Scan for the cell matching the given text and deliver its (x, y) coordinate at center. 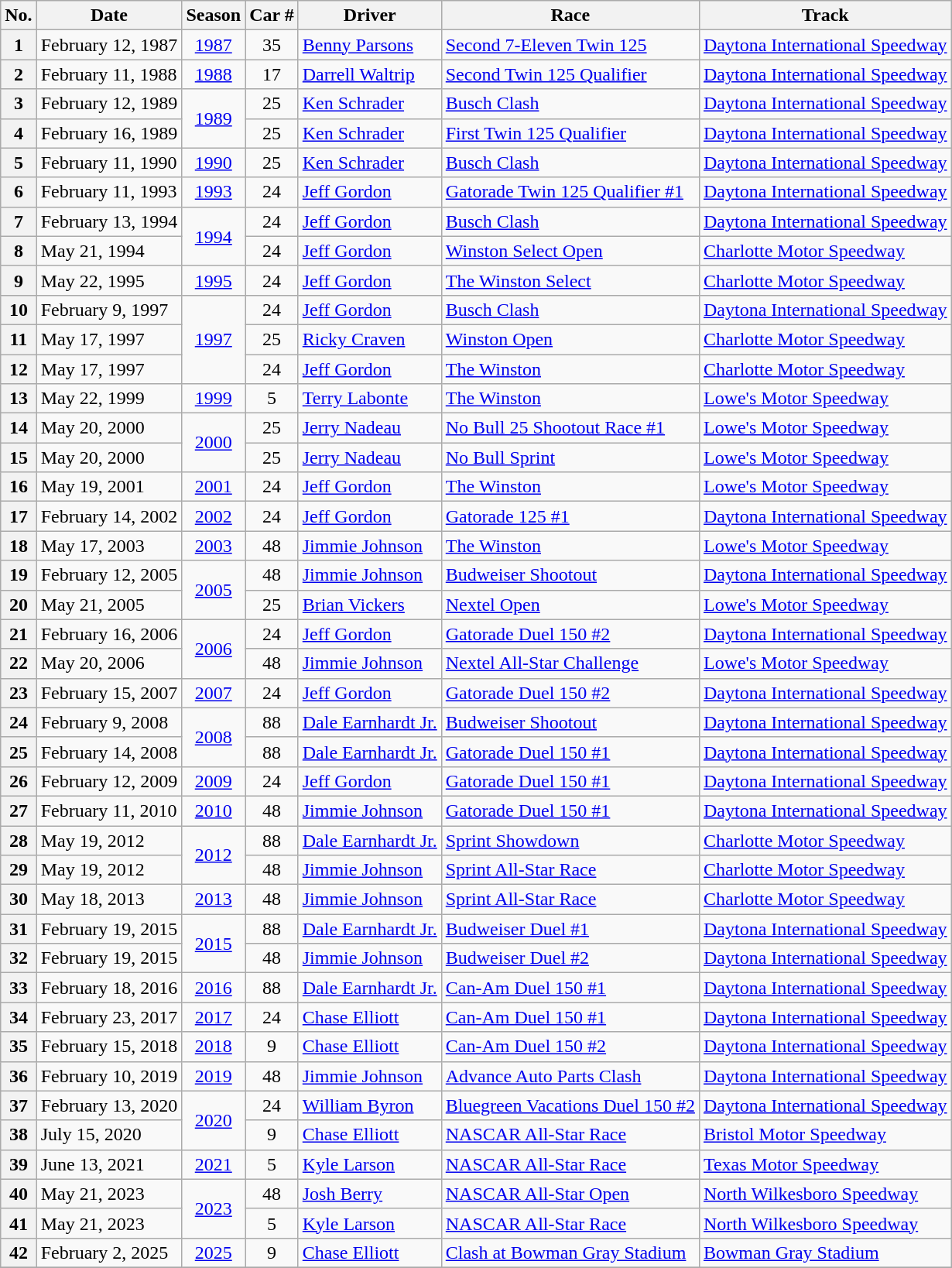
15 (19, 458)
February 9, 2008 (109, 722)
May 20, 2006 (109, 663)
20 (19, 605)
Season (214, 15)
Bowman Gray Stadium (825, 1253)
February 12, 2005 (109, 575)
40 (19, 1194)
February 12, 2009 (109, 781)
37 (19, 1105)
1999 (214, 399)
7 (19, 221)
Gatorade Twin 125 Qualifier #1 (570, 192)
Advance Auto Parts Clash (570, 1076)
No Bull Sprint (570, 458)
1989 (214, 118)
Second 7-Eleven Twin 125 (570, 45)
May 19, 2001 (109, 487)
May 17, 2003 (109, 546)
Track (825, 15)
2017 (214, 1017)
May 21, 1994 (109, 251)
16 (19, 487)
2018 (214, 1047)
4 (19, 133)
2021 (214, 1164)
Clash at Bowman Gray Stadium (570, 1253)
1994 (214, 236)
Bristol Motor Speedway (825, 1135)
Winston Select Open (570, 251)
1990 (214, 163)
1993 (214, 192)
2019 (214, 1076)
NASCAR All-Star Open (570, 1194)
2001 (214, 487)
22 (19, 663)
May 18, 2013 (109, 900)
3 (19, 104)
8 (19, 251)
34 (19, 1017)
Budweiser Duel #1 (570, 929)
2008 (214, 737)
2005 (214, 590)
21 (19, 634)
2006 (214, 649)
February 16, 2006 (109, 634)
1995 (214, 280)
29 (19, 870)
February 13, 2020 (109, 1105)
Car # (272, 15)
February 10, 2019 (109, 1076)
Benny Parsons (370, 45)
Date (109, 15)
30 (19, 900)
February 12, 1989 (109, 104)
Budweiser Duel #2 (570, 958)
Nextel All-Star Challenge (570, 663)
23 (19, 693)
19 (19, 575)
6 (19, 192)
2003 (214, 546)
February 11, 1988 (109, 74)
Nextel Open (570, 605)
2010 (214, 810)
Sprint Showdown (570, 840)
2007 (214, 693)
February 9, 1997 (109, 310)
February 23, 2017 (109, 1017)
1987 (214, 45)
12 (19, 369)
10 (19, 310)
28 (19, 840)
May 22, 1995 (109, 280)
February 11, 2010 (109, 810)
2015 (214, 944)
February 2, 2025 (109, 1253)
Josh Berry (370, 1194)
33 (19, 988)
1988 (214, 74)
41 (19, 1223)
36 (19, 1076)
Second Twin 125 Qualifier (570, 74)
2012 (214, 855)
Texas Motor Speedway (825, 1164)
2023 (214, 1208)
27 (19, 810)
Darrell Waltrip (370, 74)
39 (19, 1164)
May 21, 2005 (109, 605)
February 11, 1993 (109, 192)
Ricky Craven (370, 339)
2000 (214, 443)
26 (19, 781)
2 (19, 74)
2002 (214, 516)
No. (19, 15)
May 22, 1999 (109, 399)
February 15, 2007 (109, 693)
11 (19, 339)
2016 (214, 988)
February 13, 1994 (109, 221)
February 16, 1989 (109, 133)
February 14, 2002 (109, 516)
Gatorade 125 #1 (570, 516)
2013 (214, 900)
No Bull 25 Shootout Race #1 (570, 428)
June 13, 2021 (109, 1164)
42 (19, 1253)
1 (19, 45)
Brian Vickers (370, 605)
Terry Labonte (370, 399)
February 14, 2008 (109, 752)
32 (19, 958)
2020 (214, 1120)
38 (19, 1135)
Race (570, 15)
2025 (214, 1253)
Can-Am Duel 150 #2 (570, 1047)
13 (19, 399)
18 (19, 546)
14 (19, 428)
February 12, 1987 (109, 45)
The Winston Select (570, 280)
July 15, 2020 (109, 1135)
31 (19, 929)
Driver (370, 15)
February 15, 2018 (109, 1047)
February 18, 2016 (109, 988)
Winston Open (570, 339)
1997 (214, 339)
William Byron (370, 1105)
2009 (214, 781)
Bluegreen Vacations Duel 150 #2 (570, 1105)
February 11, 1990 (109, 163)
First Twin 125 Qualifier (570, 133)
